For the text-containing cell, return its midpoint in (x, y) coordinate format. 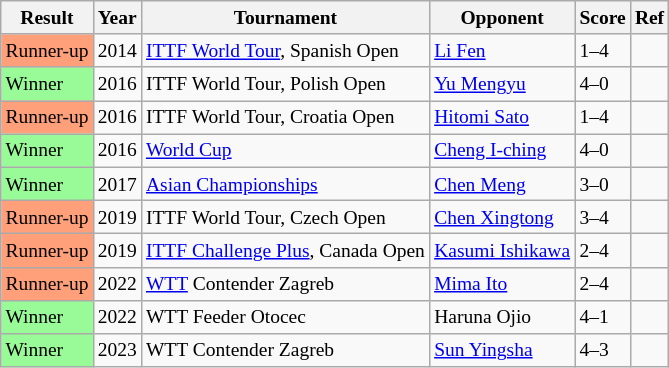
ITTF World Tour, Polish Open (285, 84)
Asian Championships (285, 184)
Chen Xingtong (502, 216)
World Cup (285, 150)
3–4 (603, 216)
Kasumi Ishikawa (502, 250)
2017 (117, 184)
3–0 (603, 184)
Hitomi Sato (502, 118)
ITTF World Tour, Czech Open (285, 216)
Cheng I-ching (502, 150)
Result (47, 18)
Haruna Ojio (502, 316)
Tournament (285, 18)
WTT Feeder Otocec (285, 316)
Mima Ito (502, 284)
Sun Yingsha (502, 350)
Score (603, 18)
Year (117, 18)
ITTF World Tour, Spanish Open (285, 50)
4–3 (603, 350)
Chen Meng (502, 184)
Ref (650, 18)
Li Fen (502, 50)
2023 (117, 350)
ITTF World Tour, Croatia Open (285, 118)
4–1 (603, 316)
ITTF Challenge Plus, Canada Open (285, 250)
Opponent (502, 18)
Yu Mengyu (502, 84)
2014 (117, 50)
